From the cell containing the given text, extract its center point as (x, y) coordinate. 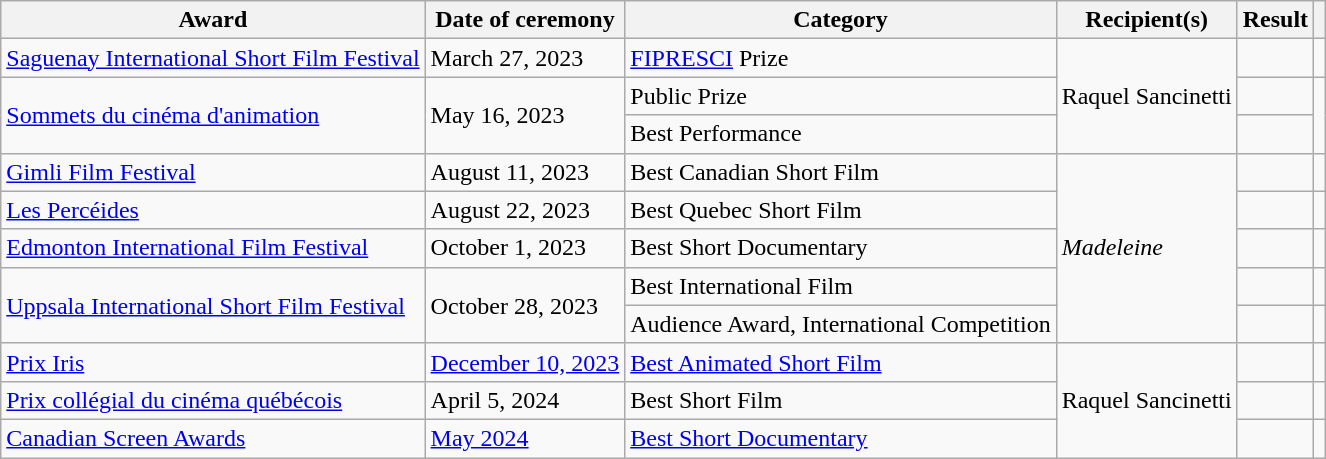
August 22, 2023 (525, 210)
Gimli Film Festival (213, 172)
Best Quebec Short Film (840, 210)
Les Percéides (213, 210)
Best International Film (840, 286)
Madeleine (1146, 248)
Recipient(s) (1146, 20)
Prix collégial du cinéma québécois (213, 400)
August 11, 2023 (525, 172)
Public Prize (840, 96)
Edmonton International Film Festival (213, 248)
May 2024 (525, 438)
Result (1275, 20)
May 16, 2023 (525, 115)
Audience Award, International Competition (840, 324)
December 10, 2023 (525, 362)
Best Performance (840, 134)
Canadian Screen Awards (213, 438)
Saguenay International Short Film Festival (213, 58)
Date of ceremony (525, 20)
Best Canadian Short Film (840, 172)
Best Short Film (840, 400)
FIPRESCI Prize (840, 58)
Award (213, 20)
Category (840, 20)
Sommets du cinéma d'animation (213, 115)
April 5, 2024 (525, 400)
Uppsala International Short Film Festival (213, 305)
Best Animated Short Film (840, 362)
March 27, 2023 (525, 58)
October 28, 2023 (525, 305)
October 1, 2023 (525, 248)
Prix Iris (213, 362)
